Capture the cell that displays the provided text and extract its [X, Y] central coordinate. 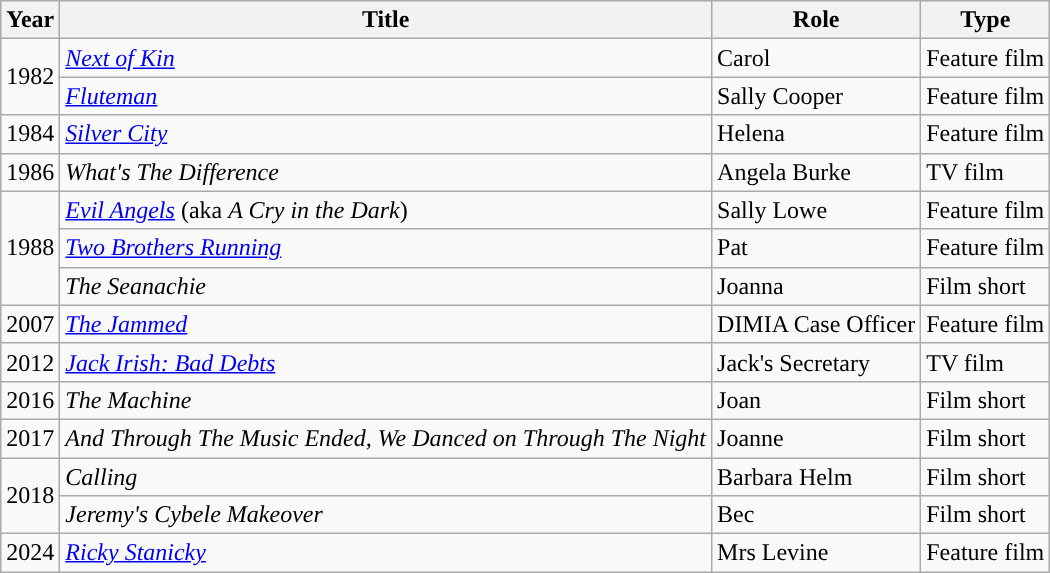
1988 [30, 248]
1982 [30, 77]
Angela Burke [816, 172]
DIMIA Case Officer [816, 324]
2018 [30, 496]
Fluteman [386, 96]
Calling [386, 477]
Bec [816, 515]
2024 [30, 553]
Two Brothers Running [386, 248]
Pat [816, 248]
1986 [30, 172]
Joanne [816, 438]
Helena [816, 134]
2012 [30, 362]
Joanna [816, 286]
2007 [30, 324]
Jack's Secretary [816, 362]
And Through The Music Ended, We Danced on Through The Night [386, 438]
Jeremy's Cybele Makeover [386, 515]
Barbara Helm [816, 477]
Sally Lowe [816, 210]
Next of Kin [386, 58]
1984 [30, 134]
Joan [816, 400]
Ricky Stanicky [386, 553]
Sally Cooper [816, 96]
The Jammed [386, 324]
Evil Angels (aka A Cry in the Dark) [386, 210]
Type [986, 20]
Role [816, 20]
2016 [30, 400]
The Seanachie [386, 286]
2017 [30, 438]
Carol [816, 58]
Jack Irish: Bad Debts [386, 362]
Title [386, 20]
The Machine [386, 400]
Mrs Levine [816, 553]
Year [30, 20]
What's The Difference [386, 172]
Silver City [386, 134]
